Extract the (x, y) coordinate from the center of the cell holding the provided text.  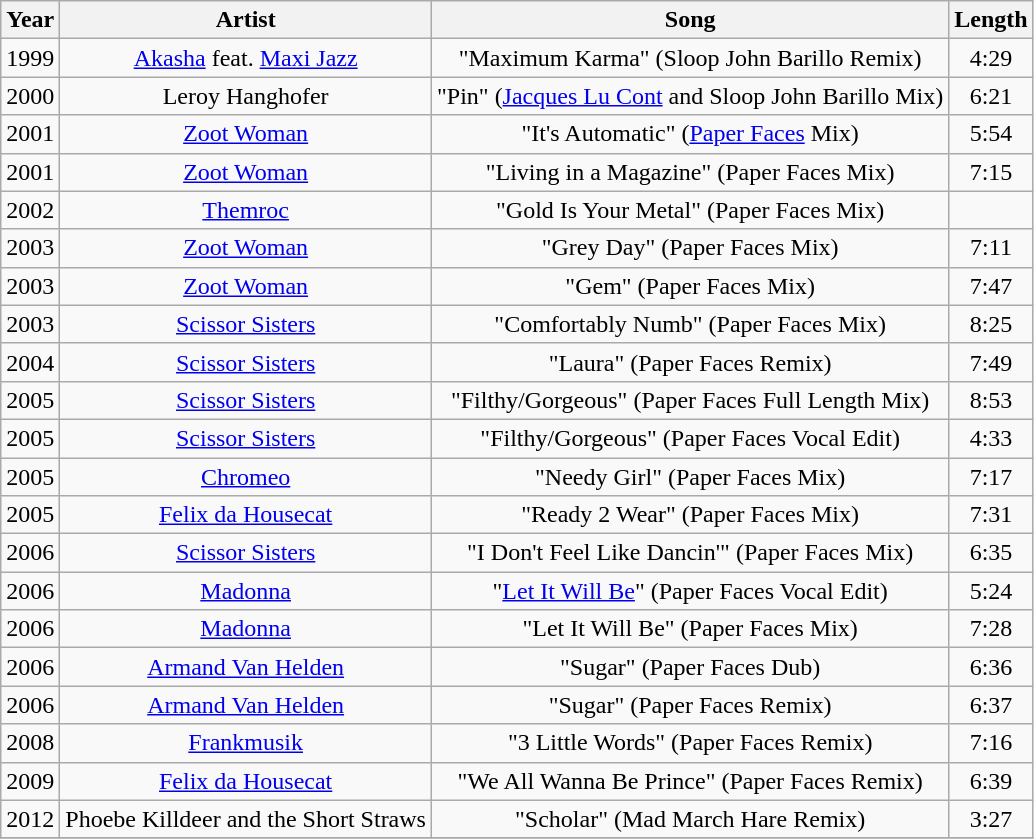
"Laura" (Paper Faces Remix) (690, 362)
"Let It Will Be" (Paper Faces Vocal Edit) (690, 591)
7:17 (991, 477)
Song (690, 20)
"Sugar" (Paper Faces Remix) (690, 705)
Year (30, 20)
"I Don't Feel Like Dancin'" (Paper Faces Mix) (690, 553)
2002 (30, 210)
"Gem" (Paper Faces Mix) (690, 286)
2004 (30, 362)
4:33 (991, 438)
2012 (30, 819)
Length (991, 20)
6:37 (991, 705)
"Comfortably Numb" (Paper Faces Mix) (690, 324)
"Maximum Karma" (Sloop John Barillo Remix) (690, 58)
7:15 (991, 172)
8:25 (991, 324)
7:49 (991, 362)
4:29 (991, 58)
"Filthy/Gorgeous" (Paper Faces Full Length Mix) (690, 400)
Leroy Hanghofer (246, 96)
2008 (30, 743)
"Grey Day" (Paper Faces Mix) (690, 248)
Phoebe Killdeer and the Short Straws (246, 819)
7:28 (991, 629)
"Living in a Magazine" (Paper Faces Mix) (690, 172)
1999 (30, 58)
7:47 (991, 286)
3:27 (991, 819)
"Scholar" (Mad March Hare Remix) (690, 819)
2009 (30, 781)
7:16 (991, 743)
"Ready 2 Wear" (Paper Faces Mix) (690, 515)
7:31 (991, 515)
6:39 (991, 781)
"Filthy/Gorgeous" (Paper Faces Vocal Edit) (690, 438)
"Let It Will Be" (Paper Faces Mix) (690, 629)
2000 (30, 96)
Chromeo (246, 477)
"Pin" (Jacques Lu Cont and Sloop John Barillo Mix) (690, 96)
"3 Little Words" (Paper Faces Remix) (690, 743)
5:24 (991, 591)
"Gold Is Your Metal" (Paper Faces Mix) (690, 210)
"Sugar" (Paper Faces Dub) (690, 667)
Akasha feat. Maxi Jazz (246, 58)
Themroc (246, 210)
6:36 (991, 667)
6:35 (991, 553)
5:54 (991, 134)
Frankmusik (246, 743)
"It's Automatic" (Paper Faces Mix) (690, 134)
8:53 (991, 400)
6:21 (991, 96)
Artist (246, 20)
7:11 (991, 248)
"Needy Girl" (Paper Faces Mix) (690, 477)
"We All Wanna Be Prince" (Paper Faces Remix) (690, 781)
